Capture the cell that displays the provided text and extract its [X, Y] central coordinate. 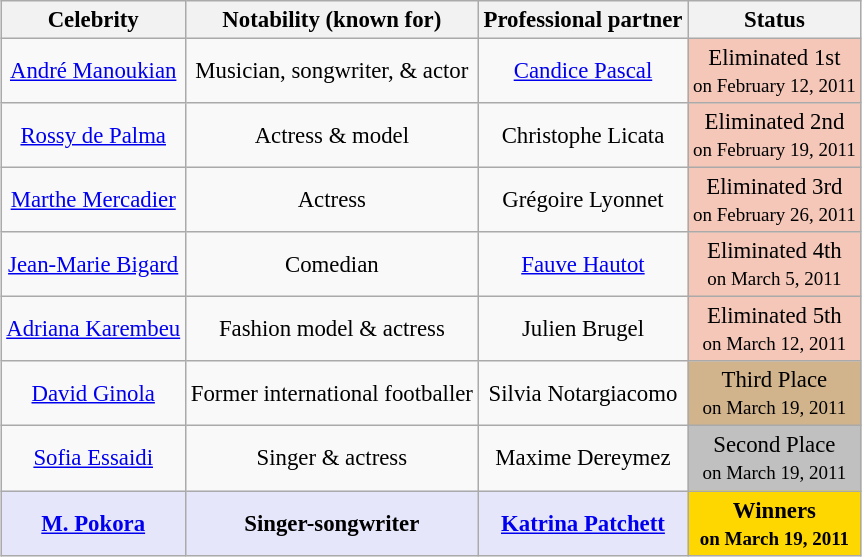
Eliminated 2ndon February 19, 2011 [774, 136]
Professional partner [583, 20]
Celebrity [94, 20]
Rossy de Palma [94, 136]
Maxime Dereymez [583, 458]
Eliminated 4thon March 5, 2011 [774, 264]
Actress [332, 200]
Third Placeon March 19, 2011 [774, 394]
Actress & model [332, 136]
Musician, songwriter, & actor [332, 70]
Candice Pascal [583, 70]
Jean-Marie Bigard [94, 264]
Singer & actress [332, 458]
Winnerson March 19, 2011 [774, 522]
Sofia Essaidi [94, 458]
Status [774, 20]
Eliminated 3rdon February 26, 2011 [774, 200]
Silvia Notargiacomo [583, 394]
Christophe Licata [583, 136]
Eliminated 5thon March 12, 2011 [774, 330]
Second Placeon March 19, 2011 [774, 458]
Katrina Patchett [583, 522]
Former international footballer [332, 394]
André Manoukian [94, 70]
Julien Brugel [583, 330]
Comedian [332, 264]
David Ginola [94, 394]
Notability (known for) [332, 20]
Grégoire Lyonnet [583, 200]
Fauve Hautot [583, 264]
Marthe Mercadier [94, 200]
Adriana Karembeu [94, 330]
Eliminated 1ston February 12, 2011 [774, 70]
Fashion model & actress [332, 330]
Singer-songwriter [332, 522]
M. Pokora [94, 522]
